From the cell containing the given text, extract its center point as (x, y) coordinate. 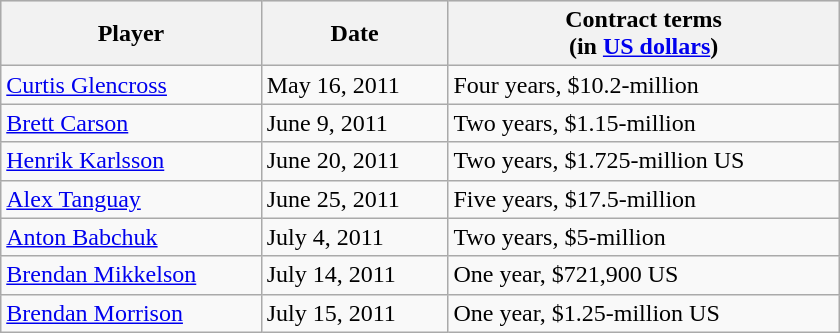
May 16, 2011 (354, 85)
Two years, $1.725-million US (644, 161)
Five years, $17.5-million (644, 199)
Brendan Mikkelson (131, 275)
One year, $721,900 US (644, 275)
Date (354, 34)
July 4, 2011 (354, 237)
Two years, $1.15-million (644, 123)
Henrik Karlsson (131, 161)
Two years, $5-million (644, 237)
Alex Tanguay (131, 199)
Brendan Morrison (131, 313)
One year, $1.25-million US (644, 313)
Player (131, 34)
June 20, 2011 (354, 161)
July 15, 2011 (354, 313)
Four years, $10.2-million (644, 85)
July 14, 2011 (354, 275)
June 25, 2011 (354, 199)
Brett Carson (131, 123)
Anton Babchuk (131, 237)
Curtis Glencross (131, 85)
June 9, 2011 (354, 123)
Contract terms(in US dollars) (644, 34)
